Search for the cell housing the specified text and yield its [X, Y] center coordinate. 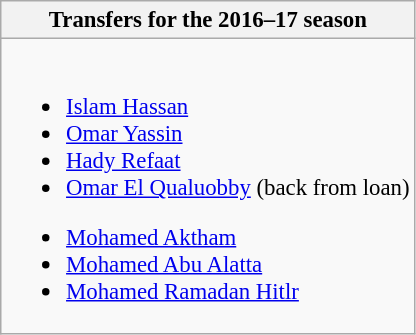
Islam Hassan Omar Yassin Hady Refaat Omar El Qualuobby (back from loan) Mohamed Aktham Mohamed Abu Alatta Mohamed Ramadan Hitlr [208, 186]
Transfers for the 2016–17 season [208, 20]
